Scan for the cell matching the given text and deliver its (x, y) coordinate at center. 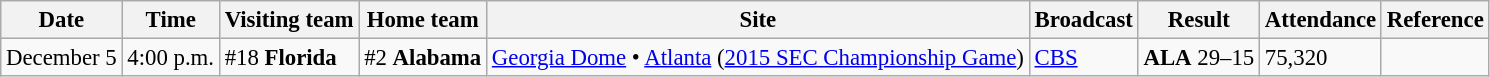
75,320 (1321, 58)
Reference (1435, 20)
Visiting team (288, 20)
Site (758, 20)
Broadcast (1084, 20)
Result (1198, 20)
Time (170, 20)
CBS (1084, 58)
Georgia Dome • Atlanta (2015 SEC Championship Game) (758, 58)
December 5 (62, 58)
Date (62, 20)
Home team (423, 20)
#2 Alabama (423, 58)
Attendance (1321, 20)
ALA 29–15 (1198, 58)
#18 Florida (288, 58)
4:00 p.m. (170, 58)
